Search for the cell housing the specified text and yield its [x, y] center coordinate. 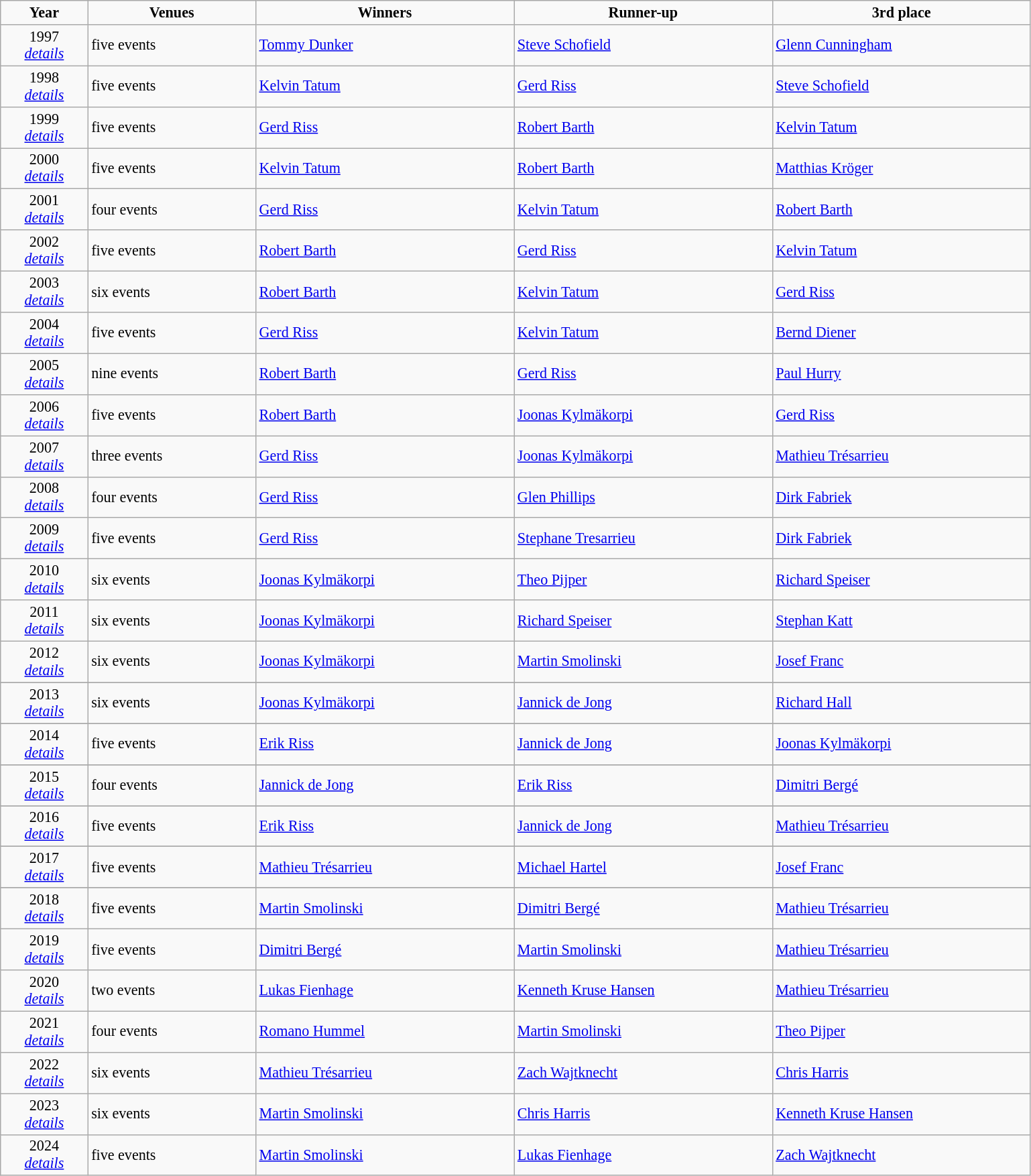
Bernd Diener [901, 333]
2013 details [44, 703]
Glenn Cunningham [901, 44]
1999 details [44, 127]
Stephan Katt [901, 621]
2012 details [44, 661]
Winners [385, 12]
Paul Hurry [901, 374]
2000 details [44, 168]
two events [172, 990]
1997 details [44, 44]
2002 details [44, 251]
2017 details [44, 868]
Year [44, 12]
2006 details [44, 414]
2010 details [44, 579]
2001 details [44, 209]
2007 details [44, 456]
Glen Phillips [644, 497]
2021 details [44, 1031]
2019 details [44, 949]
2008 details [44, 497]
2009 details [44, 538]
Venues [172, 12]
three events [172, 456]
Michael Hartel [644, 868]
2024 details [44, 1155]
2003 details [44, 291]
2015 details [44, 784]
2014 details [44, 744]
Runner-up [644, 12]
2004 details [44, 333]
1998 details [44, 86]
2005 details [44, 374]
Tommy Dunker [385, 44]
Richard Hall [901, 703]
2018 details [44, 908]
2023 details [44, 1113]
Matthias Kröger [901, 168]
nine events [172, 374]
2011 details [44, 621]
2022 details [44, 1073]
2016 details [44, 826]
Stephane Tresarrieu [644, 538]
3rd place [901, 12]
Romano Hummel [385, 1031]
2020 details [44, 990]
